Output the [X, Y] coordinate of the center of the cell containing the given text.  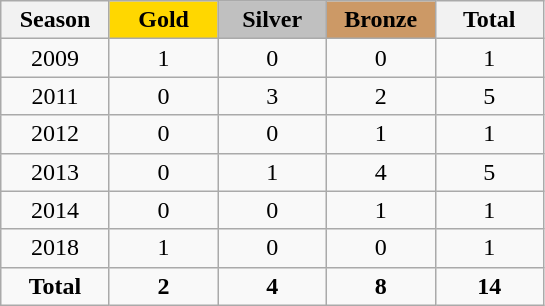
Bronze [380, 20]
3 [272, 96]
2009 [56, 58]
Gold [164, 20]
2014 [56, 210]
Season [56, 20]
Silver [272, 20]
2012 [56, 134]
2011 [56, 96]
14 [490, 286]
8 [380, 286]
2018 [56, 248]
2013 [56, 172]
